Scan for the cell matching the given text and deliver its [x, y] coordinate at center. 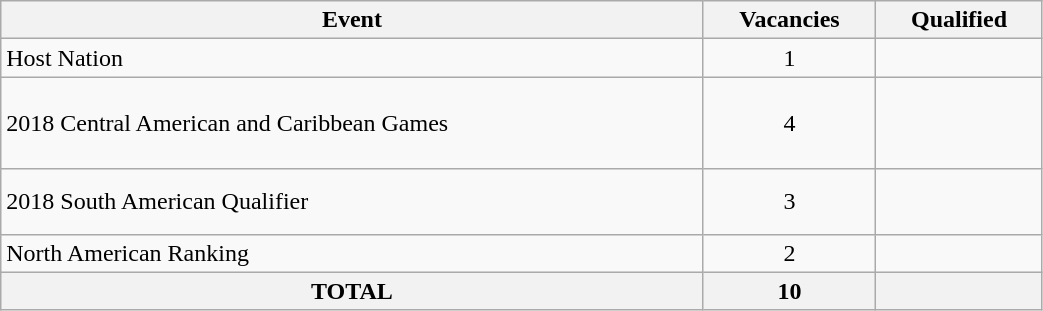
Event [352, 20]
10 [790, 291]
2018 Central American and Caribbean Games [352, 123]
4 [790, 123]
Vacancies [790, 20]
TOTAL [352, 291]
Host Nation [352, 58]
2 [790, 253]
North American Ranking [352, 253]
1 [790, 58]
3 [790, 202]
2018 South American Qualifier [352, 202]
Qualified [959, 20]
